Return the [X, Y] coordinate for the center point of the cell that contains the specified text.  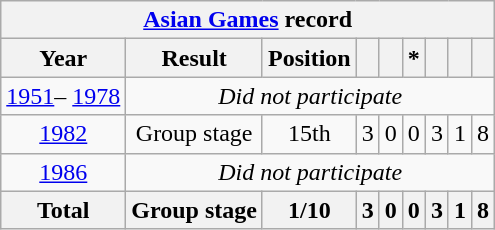
1/10 [309, 210]
1986 [64, 172]
Position [309, 58]
1982 [64, 134]
15th [309, 134]
1951– 1978 [64, 96]
* [414, 58]
Asian Games record [248, 20]
Year [64, 58]
Total [64, 210]
Result [194, 58]
